Search for the cell housing the specified text and yield its [x, y] center coordinate. 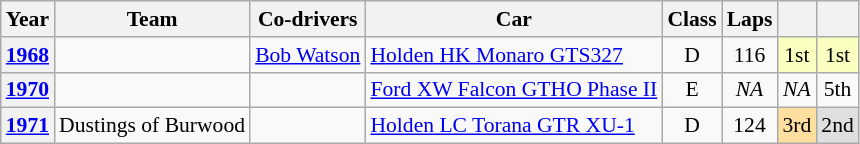
116 [750, 55]
3rd [796, 126]
1970 [28, 90]
2nd [838, 126]
1968 [28, 55]
Co-drivers [308, 19]
1971 [28, 126]
124 [750, 126]
Car [514, 19]
Laps [750, 19]
Class [692, 19]
Dustings of Burwood [152, 126]
Holden HK Monaro GTS327 [514, 55]
Year [28, 19]
E [692, 90]
5th [838, 90]
Holden LC Torana GTR XU-1 [514, 126]
Team [152, 19]
Ford XW Falcon GTHO Phase II [514, 90]
Bob Watson [308, 55]
